Pinpoint the cell where the given text exists, returning its [x, y] midpoint coordinate. 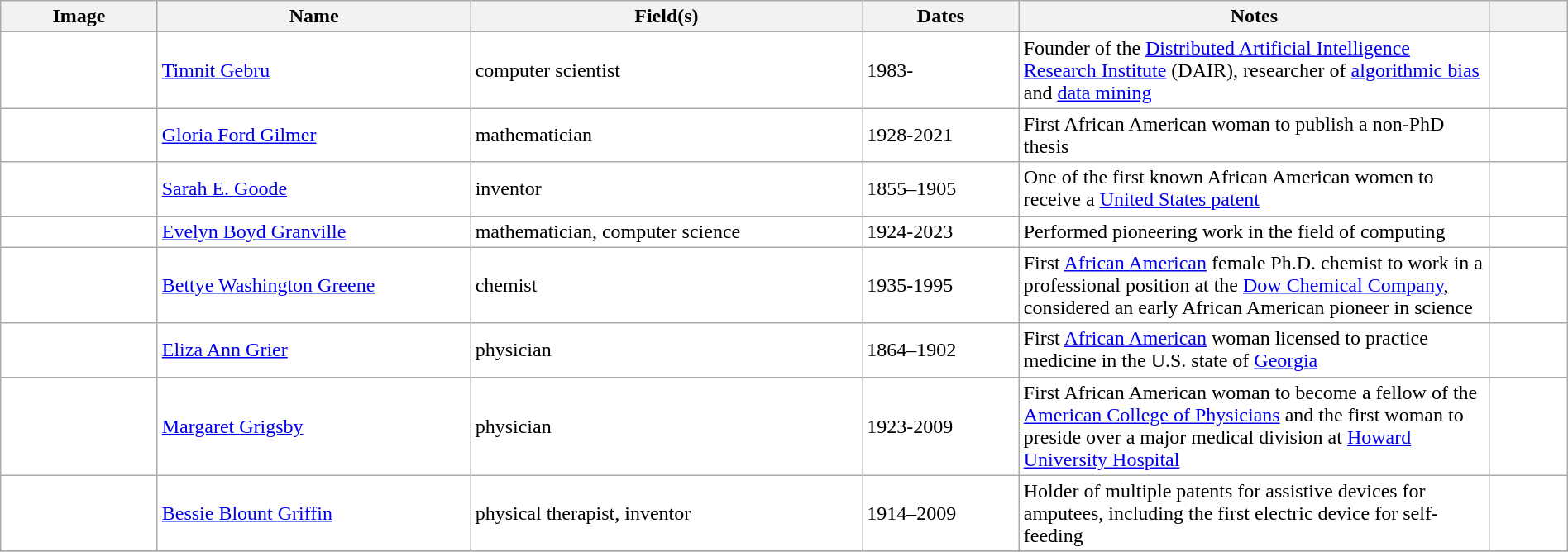
One of the first known African American women to receive a United States patent [1254, 188]
Holder of multiple patents for assistive devices for amputees, including the first electric device for self-feeding [1254, 513]
Performed pioneering work in the field of computing [1254, 231]
Notes [1254, 17]
First African American woman licensed to practice medicine in the U.S. state of Georgia [1254, 350]
Evelyn Boyd Granville [314, 231]
Image [79, 17]
computer scientist [667, 70]
Founder of the Distributed Artificial Intelligence Research Institute (DAIR), researcher of algorithmic bias and data mining [1254, 70]
1914–2009 [941, 513]
Timnit Gebru [314, 70]
1923-2009 [941, 426]
inventor [667, 188]
1855–1905 [941, 188]
physical therapist, inventor [667, 513]
1935-1995 [941, 285]
1983- [941, 70]
Margaret Grigsby [314, 426]
Sarah E. Goode [314, 188]
Gloria Ford Gilmer [314, 136]
1924-2023 [941, 231]
Bettye Washington Greene [314, 285]
1928-2021 [941, 136]
Eliza Ann Grier [314, 350]
mathematician, computer science [667, 231]
Field(s) [667, 17]
Name [314, 17]
mathematician [667, 136]
1864–1902 [941, 350]
Bessie Blount Griffin [314, 513]
First African American woman to publish a non-PhD thesis [1254, 136]
chemist [667, 285]
Dates [941, 17]
